Pinpoint the cell where the given text exists, returning its [x, y] midpoint coordinate. 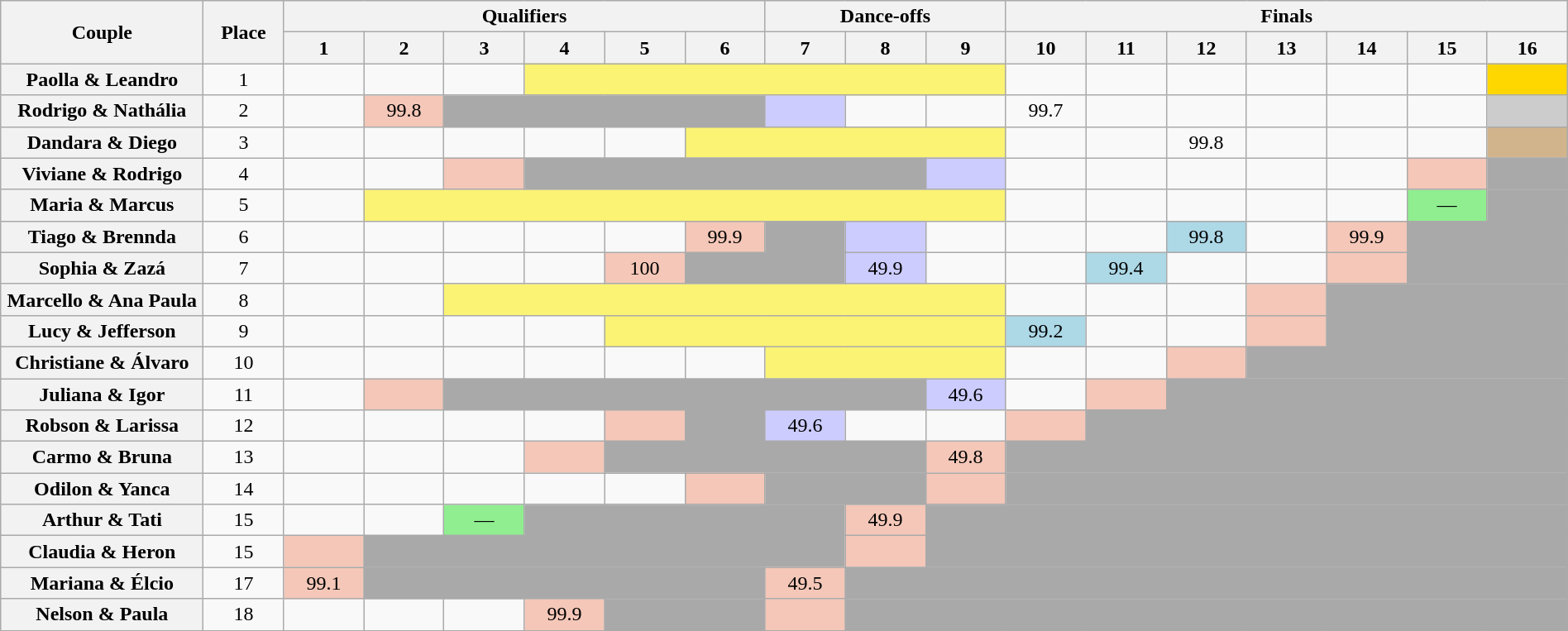
Odilon & Yanca [103, 489]
Paolla & Leandro [103, 79]
99.4 [1126, 268]
Place [243, 32]
17 [243, 583]
Juliana & Igor [103, 394]
Claudia & Heron [103, 552]
100 [645, 268]
Lucy & Jefferson [103, 331]
Viviane & Rodrigo [103, 174]
Mariana & Élcio [103, 583]
99.1 [324, 583]
Christiane & Álvaro [103, 362]
Marcello & Ana Paula [103, 299]
Carmo & Bruna [103, 457]
49.5 [806, 583]
Nelson & Paula [103, 614]
Rodrigo & Nathália [103, 111]
Arthur & Tati [103, 520]
99.2 [1045, 331]
Maria & Marcus [103, 205]
49.8 [966, 457]
Tiago & Brennda [103, 237]
Dance-offs [885, 17]
Dandara & Diego [103, 142]
Qualifiers [524, 17]
Couple [103, 32]
Sophia & Zazá [103, 268]
18 [243, 614]
Robson & Larissa [103, 426]
Finals [1287, 17]
99.7 [1045, 111]
16 [1527, 48]
